Capture the cell that displays the provided text and extract its [x, y] central coordinate. 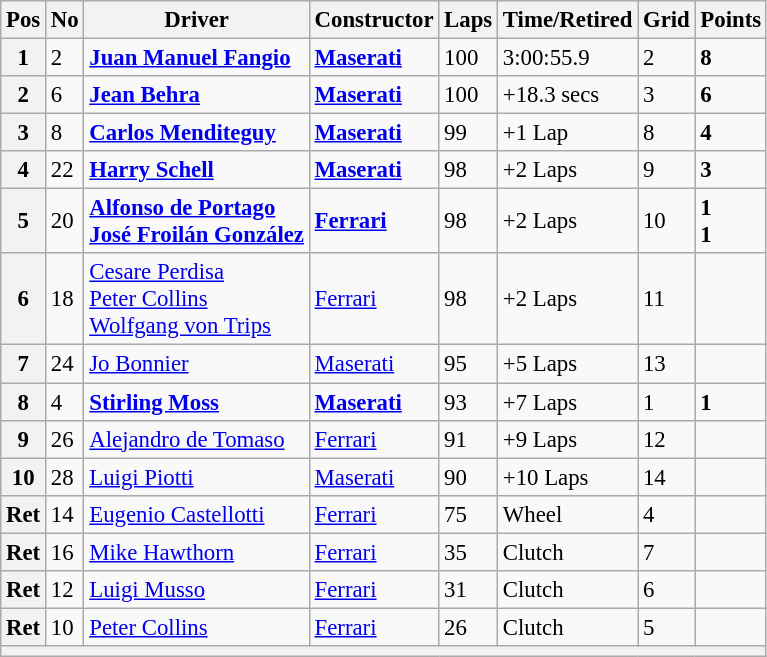
13 [666, 364]
+18.3 secs [568, 95]
Wheel [568, 514]
22 [65, 170]
Points [730, 20]
Alejandro de Tomaso [196, 439]
99 [468, 133]
18 [65, 300]
91 [468, 439]
93 [468, 402]
95 [468, 364]
Grid [666, 20]
Peter Collins [196, 627]
Laps [468, 20]
3:00:55.9 [568, 58]
+9 Laps [568, 439]
Luigi Musso [196, 590]
31 [468, 590]
Alfonso de Portago José Froilán González [196, 222]
No [65, 20]
+1 Lap [568, 133]
Pos [24, 20]
Cesare Perdisa Peter Collins Wolfgang von Trips [196, 300]
Carlos Menditeguy [196, 133]
16 [65, 552]
Constructor [374, 20]
28 [65, 477]
Jean Behra [196, 95]
35 [468, 552]
+5 Laps [568, 364]
Juan Manuel Fangio [196, 58]
90 [468, 477]
Luigi Piotti [196, 477]
Eugenio Castellotti [196, 514]
20 [65, 222]
Stirling Moss [196, 402]
Mike Hawthorn [196, 552]
24 [65, 364]
+7 Laps [568, 402]
Time/Retired [568, 20]
Harry Schell [196, 170]
75 [468, 514]
+10 Laps [568, 477]
Jo Bonnier [196, 364]
Driver [196, 20]
